Determine the [x, y] coordinate at the center of the cell enclosing the given text.  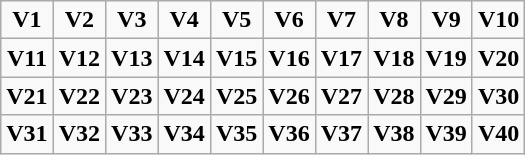
V1 [27, 20]
V29 [446, 96]
V20 [498, 58]
V28 [394, 96]
V5 [236, 20]
V32 [79, 134]
V7 [341, 20]
V34 [184, 134]
V23 [132, 96]
V40 [498, 134]
V2 [79, 20]
V17 [341, 58]
V27 [341, 96]
V31 [27, 134]
V19 [446, 58]
V22 [79, 96]
V8 [394, 20]
V13 [132, 58]
V30 [498, 96]
V26 [289, 96]
V35 [236, 134]
V9 [446, 20]
V37 [341, 134]
V25 [236, 96]
V24 [184, 96]
V6 [289, 20]
V3 [132, 20]
V10 [498, 20]
V36 [289, 134]
V12 [79, 58]
V4 [184, 20]
V14 [184, 58]
V18 [394, 58]
V15 [236, 58]
V11 [27, 58]
V33 [132, 134]
V21 [27, 96]
V39 [446, 134]
V16 [289, 58]
V38 [394, 134]
